Find where the given text appears and provide that cell's center as (x, y) coordinate. 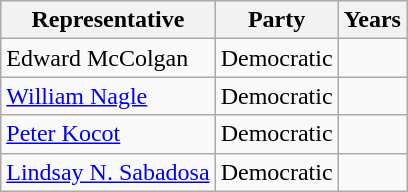
Edward McColgan (108, 58)
Lindsay N. Sabadosa (108, 172)
Representative (108, 20)
Peter Kocot (108, 134)
Years (372, 20)
Party (276, 20)
William Nagle (108, 96)
